Find where the given text appears and provide that cell's center as (x, y) coordinate. 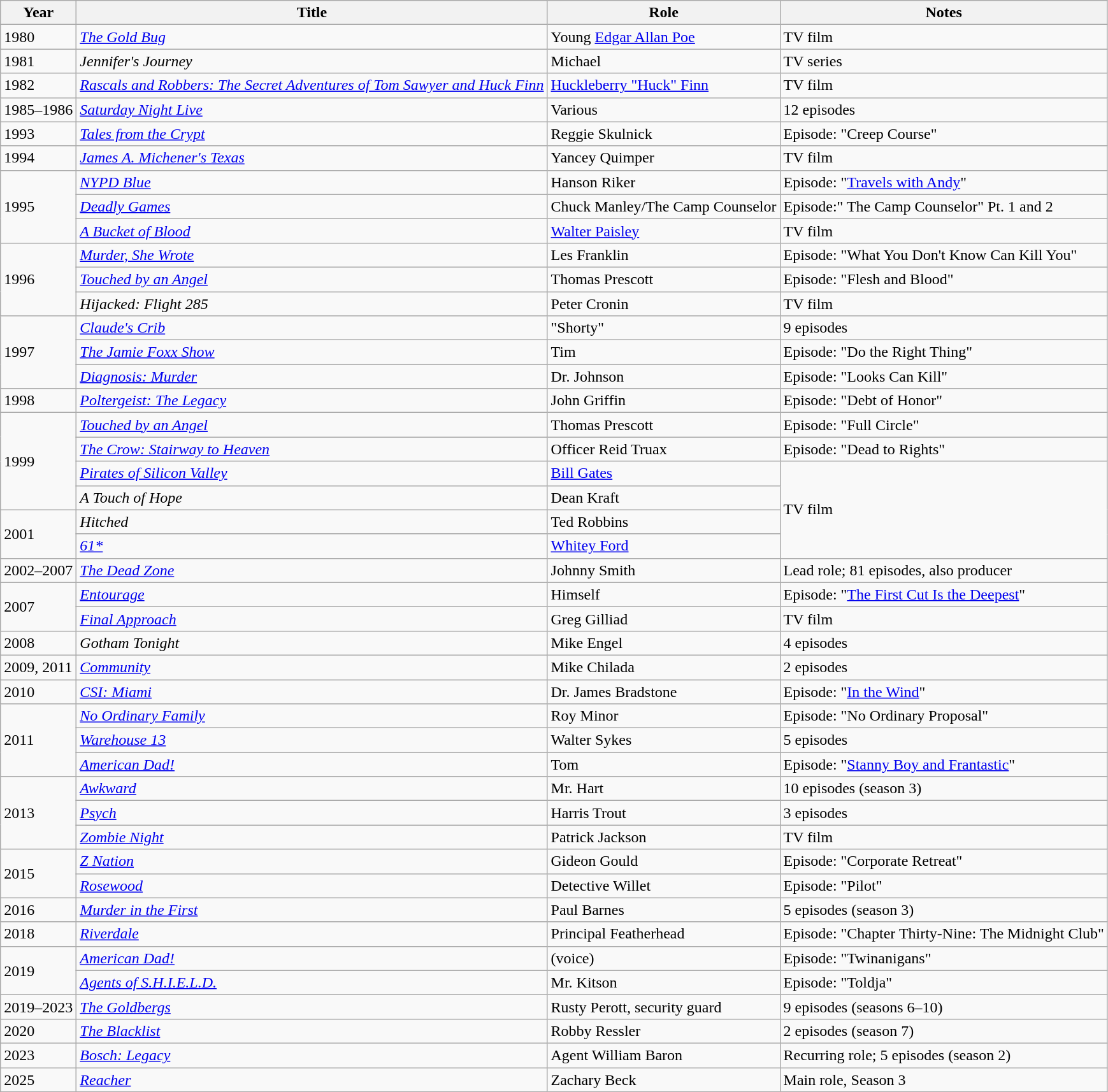
Episode: "What You Don't Know Can Kill You" (944, 255)
Walter Sykes (664, 740)
Dr. Johnson (664, 377)
A Bucket of Blood (312, 231)
1985–1986 (38, 110)
1998 (38, 401)
2018 (38, 934)
2007 (38, 607)
Officer Reid Truax (664, 449)
Ted Robbins (664, 522)
Greg Gilliad (664, 619)
3 episodes (944, 813)
2016 (38, 910)
Diagnosis: Murder (312, 377)
Michael (664, 61)
Principal Featherhead (664, 934)
Final Approach (312, 619)
Paul Barnes (664, 910)
Patrick Jackson (664, 837)
Z Nation (312, 861)
Gideon Gould (664, 861)
1993 (38, 134)
12 episodes (944, 110)
Various (664, 110)
Episode: "Debt of Honor" (944, 401)
No Ordinary Family (312, 716)
Huckleberry "Huck" Finn (664, 85)
The Blacklist (312, 1031)
Episode: "Flesh and Blood" (944, 279)
Episode: "Pilot" (944, 886)
5 episodes (944, 740)
1996 (38, 279)
Community (312, 667)
Title (312, 13)
Reggie Skulnick (664, 134)
2020 (38, 1031)
Hitched (312, 522)
2010 (38, 691)
2019–2023 (38, 1007)
2001 (38, 534)
2015 (38, 873)
2 episodes (944, 667)
4 episodes (944, 643)
Murder in the First (312, 910)
Agent William Baron (664, 1055)
Notes (944, 13)
Peter Cronin (664, 304)
1997 (38, 352)
Role (664, 13)
Walter Paisley (664, 231)
9 episodes (944, 328)
Chuck Manley/The Camp Counselor (664, 206)
10 episodes (season 3) (944, 789)
2019 (38, 970)
2013 (38, 813)
Tim (664, 352)
Young Edgar Allan Poe (664, 37)
Reacher (312, 1080)
9 episodes (seasons 6–10) (944, 1007)
The Jamie Foxx Show (312, 352)
1994 (38, 158)
Murder, She Wrote (312, 255)
NYPD Blue (312, 182)
2008 (38, 643)
Himself (664, 594)
Les Franklin (664, 255)
Zombie Night (312, 837)
Yancey Quimper (664, 158)
Episode: "Looks Can Kill" (944, 377)
Tom (664, 765)
Tales from the Crypt (312, 134)
Rosewood (312, 886)
Whitey Ford (664, 546)
A Touch of Hope (312, 498)
James A. Michener's Texas (312, 158)
Poltergeist: The Legacy (312, 401)
Episode: "Do the Right Thing" (944, 352)
Warehouse 13 (312, 740)
The Dead Zone (312, 570)
Episode: "Dead to Rights" (944, 449)
Mr. Kitson (664, 982)
Rascals and Robbers: The Secret Adventures of Tom Sawyer and Huck Finn (312, 85)
Dr. James Bradstone (664, 691)
1995 (38, 206)
2025 (38, 1080)
John Griffin (664, 401)
Zachary Beck (664, 1080)
Episode: "In the Wind" (944, 691)
Episode: "The First Cut Is the Deepest" (944, 594)
Gotham Tonight (312, 643)
Roy Minor (664, 716)
Entourage (312, 594)
Hijacked: Flight 285 (312, 304)
Episode: "Travels with Andy" (944, 182)
Robby Ressler (664, 1031)
Episode: "Stanny Boy and Frantastic" (944, 765)
Recurring role; 5 episodes (season 2) (944, 1055)
TV series (944, 61)
1980 (38, 37)
2011 (38, 740)
Claude's Crib (312, 328)
2 episodes (season 7) (944, 1031)
Johnny Smith (664, 570)
Mike Engel (664, 643)
Pirates of Silicon Valley (312, 473)
Bosch: Legacy (312, 1055)
Year (38, 13)
Mr. Hart (664, 789)
Episode: "Toldja" (944, 982)
Episode: "Chapter Thirty-Nine: The Midnight Club" (944, 934)
Jennifer's Journey (312, 61)
"Shorty" (664, 328)
Rusty Perott, security guard (664, 1007)
Main role, Season 3 (944, 1080)
2002–2007 (38, 570)
Episode: "Twinanigans" (944, 958)
Harris Trout (664, 813)
5 episodes (season 3) (944, 910)
(voice) (664, 958)
Riverdale (312, 934)
61* (312, 546)
1999 (38, 461)
The Crow: Stairway to Heaven (312, 449)
Deadly Games (312, 206)
2023 (38, 1055)
Bill Gates (664, 473)
CSI: Miami (312, 691)
Detective Willet (664, 886)
Episode: "No Ordinary Proposal" (944, 716)
Episode:" The Camp Counselor" Pt. 1 and 2 (944, 206)
Episode: "Creep Course" (944, 134)
1981 (38, 61)
The Gold Bug (312, 37)
Agents of S.H.I.E.L.D. (312, 982)
Awkward (312, 789)
1982 (38, 85)
Mike Chilada (664, 667)
Lead role; 81 episodes, also producer (944, 570)
Dean Kraft (664, 498)
Episode: "Corporate Retreat" (944, 861)
Episode: "Full Circle" (944, 425)
The Goldbergs (312, 1007)
Saturday Night Live (312, 110)
Hanson Riker (664, 182)
2009, 2011 (38, 667)
Psych (312, 813)
